Detect which cell encompasses the target text, then output its [x, y] center coordinate. 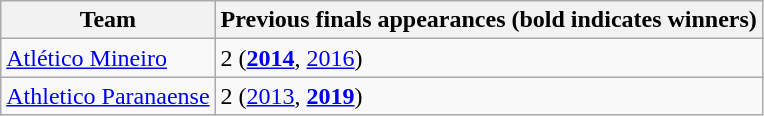
Team [108, 20]
Athletico Paranaense [108, 96]
Atlético Mineiro [108, 58]
Previous finals appearances (bold indicates winners) [488, 20]
2 (2013, 2019) [488, 96]
2 (2014, 2016) [488, 58]
